Determine the (x, y) coordinate at the center of the cell enclosing the given text.  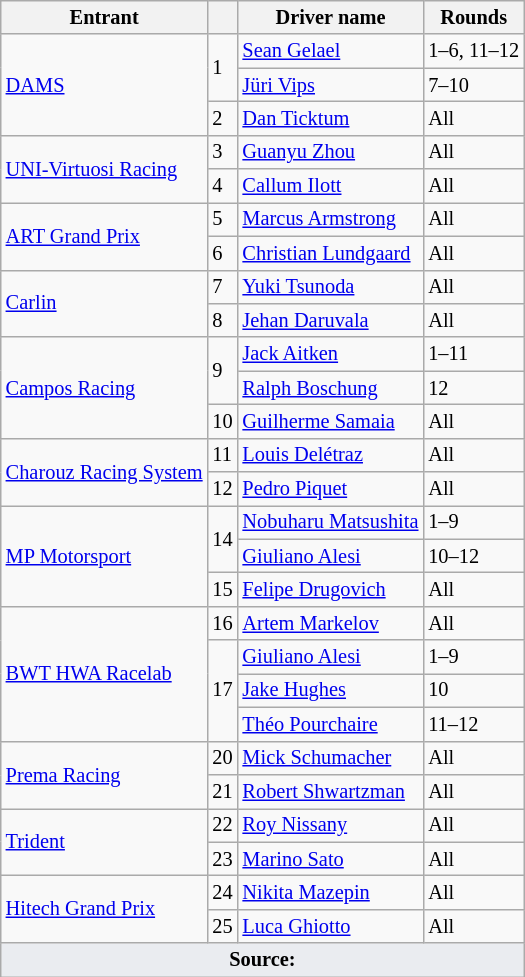
Christian Lundgaard (331, 253)
Callum Ilott (331, 186)
Entrant (104, 17)
Carlin (104, 304)
10–12 (474, 556)
7 (222, 287)
11 (222, 455)
17 (222, 690)
6 (222, 253)
Marcus Armstrong (331, 219)
1–11 (474, 354)
Rounds (474, 17)
Driver name (331, 17)
9 (222, 370)
16 (222, 623)
Pedro Piquet (331, 489)
Artem Markelov (331, 623)
Yuki Tsunoda (331, 287)
Source: (262, 960)
24 (222, 892)
20 (222, 758)
25 (222, 926)
Prema Racing (104, 774)
Luca Ghiotto (331, 926)
Felipe Drugovich (331, 589)
14 (222, 538)
8 (222, 320)
ART Grand Prix (104, 236)
MP Motorsport (104, 556)
Guanyu Zhou (331, 152)
Ralph Boschung (331, 388)
2 (222, 118)
4 (222, 186)
Mick Schumacher (331, 758)
Robert Shwartzman (331, 791)
23 (222, 859)
Marino Sato (331, 859)
Nobuharu Matsushita (331, 522)
Nikita Mazepin (331, 892)
7–10 (474, 85)
1 (222, 68)
BWT HWA Racelab (104, 674)
1–6, 11–12 (474, 51)
5 (222, 219)
3 (222, 152)
Jack Aitken (331, 354)
Charouz Racing System (104, 472)
Trident (104, 842)
Campos Racing (104, 388)
22 (222, 825)
Guilherme Samaia (331, 421)
11–12 (474, 724)
Jehan Daruvala (331, 320)
Théo Pourchaire (331, 724)
15 (222, 589)
Roy Nissany (331, 825)
UNI-Virtuosi Racing (104, 168)
Jüri Vips (331, 85)
Sean Gelael (331, 51)
DAMS (104, 84)
Dan Ticktum (331, 118)
Louis Delétraz (331, 455)
Hitech Grand Prix (104, 908)
Jake Hughes (331, 690)
21 (222, 791)
